For the text-containing cell, return its midpoint in (X, Y) coordinate format. 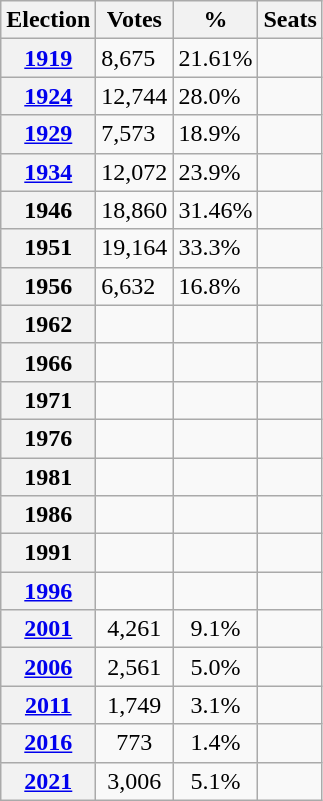
Seats (290, 20)
2021 (48, 781)
16.8% (216, 286)
1924 (48, 96)
1976 (48, 438)
Election (48, 20)
1966 (48, 362)
6,632 (134, 286)
773 (134, 743)
Votes (134, 20)
2,561 (134, 667)
12,072 (134, 172)
5.1% (216, 781)
4,261 (134, 629)
1.4% (216, 743)
% (216, 20)
2011 (48, 705)
1962 (48, 324)
21.61% (216, 58)
31.46% (216, 210)
33.3% (216, 248)
2016 (48, 743)
3,006 (134, 781)
1934 (48, 172)
8,675 (134, 58)
1946 (48, 210)
2001 (48, 629)
18.9% (216, 134)
9.1% (216, 629)
5.0% (216, 667)
1986 (48, 515)
1991 (48, 553)
1951 (48, 248)
1996 (48, 591)
19,164 (134, 248)
23.9% (216, 172)
1919 (48, 58)
3.1% (216, 705)
1971 (48, 400)
1956 (48, 286)
1929 (48, 134)
18,860 (134, 210)
1981 (48, 477)
12,744 (134, 96)
1,749 (134, 705)
7,573 (134, 134)
2006 (48, 667)
28.0% (216, 96)
